Return the [x, y] coordinate for the center point of the cell that contains the specified text.  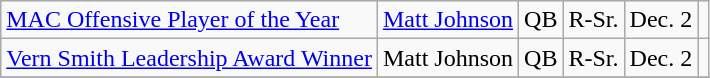
Vern Smith Leadership Award Winner [190, 58]
MAC Offensive Player of the Year [190, 20]
